Pinpoint the cell where the given text exists, returning its [X, Y] midpoint coordinate. 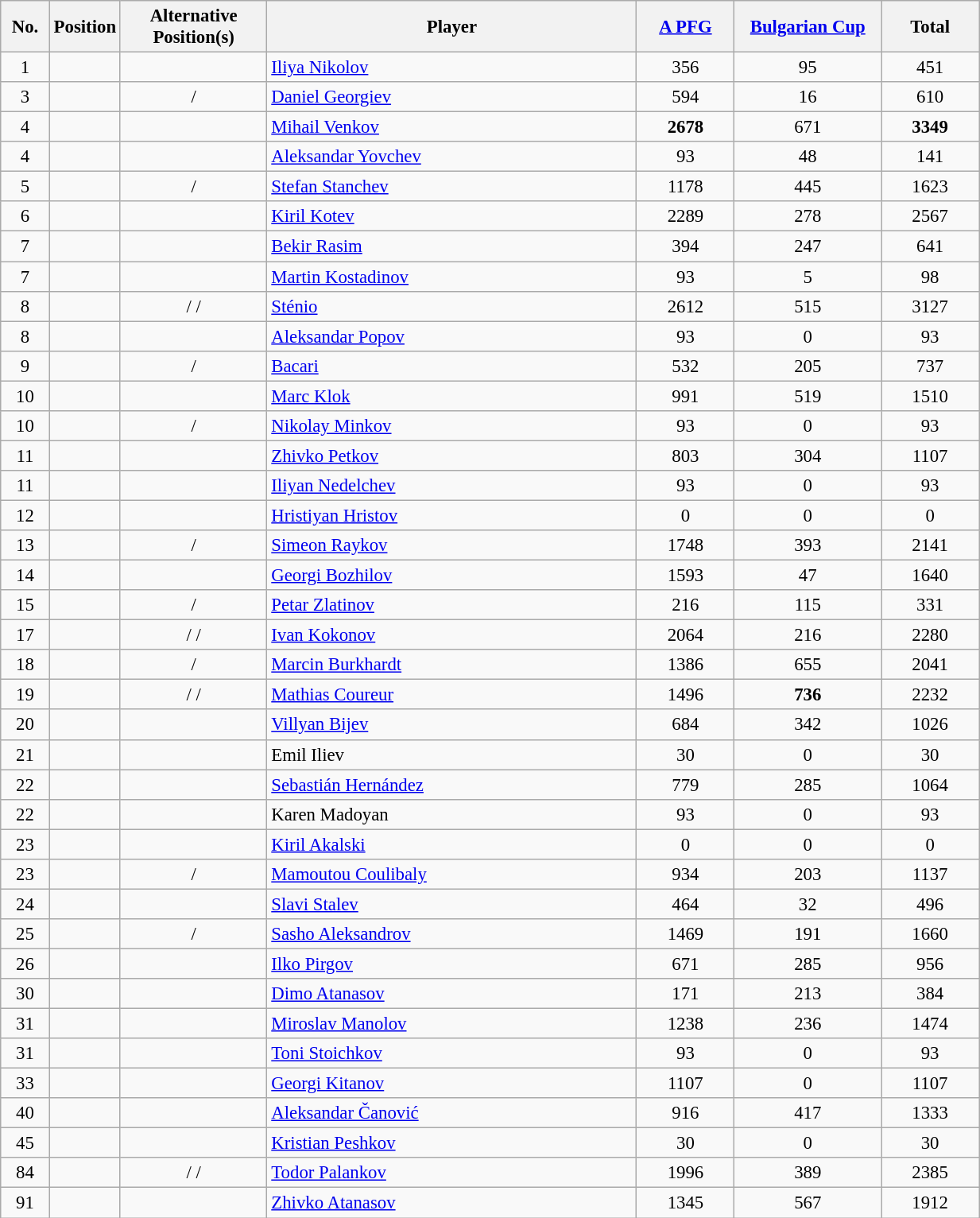
278 [808, 217]
84 [25, 1173]
641 [930, 246]
1474 [930, 1024]
417 [808, 1113]
236 [808, 1024]
18 [25, 665]
Miroslav Manolov [451, 1024]
6 [25, 217]
Alternative Position(s) [194, 27]
48 [808, 157]
Sténio [451, 306]
1333 [930, 1113]
Bekir Rasim [451, 246]
1238 [685, 1024]
1026 [930, 725]
9 [25, 366]
2385 [930, 1173]
515 [808, 306]
Nikolay Minkov [451, 426]
1593 [685, 576]
342 [808, 725]
464 [685, 904]
Kiril Kotev [451, 217]
3 [25, 97]
141 [930, 157]
98 [930, 277]
519 [808, 396]
1996 [685, 1173]
2289 [685, 217]
205 [808, 366]
A PFG [685, 27]
Villyan Bijev [451, 725]
Iliya Nikolov [451, 68]
Kiril Akalski [451, 844]
451 [930, 68]
331 [930, 605]
2232 [930, 695]
Aleksandar Popov [451, 336]
Karen Madoyan [451, 814]
3349 [930, 127]
1178 [685, 187]
1 [25, 68]
934 [685, 875]
779 [685, 785]
Slavi Stalev [451, 904]
Emil Iliev [451, 754]
496 [930, 904]
Player [451, 27]
Bacari [451, 366]
2567 [930, 217]
Georgi Kitanov [451, 1084]
203 [808, 875]
171 [685, 994]
991 [685, 396]
1064 [930, 785]
594 [685, 97]
Simeon Raykov [451, 545]
393 [808, 545]
40 [25, 1113]
26 [25, 964]
394 [685, 246]
356 [685, 68]
47 [808, 576]
Stefan Stanchev [451, 187]
115 [808, 605]
2041 [930, 665]
Toni Stoichkov [451, 1053]
213 [808, 994]
1386 [685, 665]
445 [808, 187]
19 [25, 695]
1912 [930, 1203]
Position [84, 27]
384 [930, 994]
Todor Palankov [451, 1173]
Zhivko Atanasov [451, 1203]
95 [808, 68]
3127 [930, 306]
25 [25, 934]
1623 [930, 187]
655 [808, 665]
Mihail Venkov [451, 127]
2064 [685, 635]
Martin Kostadinov [451, 277]
Aleksandar Čanović [451, 1113]
610 [930, 97]
Kristian Peshkov [451, 1143]
1469 [685, 934]
33 [25, 1084]
1510 [930, 396]
Petar Zlatinov [451, 605]
Zhivko Petkov [451, 456]
191 [808, 934]
Bulgarian Cup [808, 27]
Dimo Atanasov [451, 994]
Aleksandar Yovchev [451, 157]
Mamoutou Coulibaly [451, 875]
389 [808, 1173]
Marc Klok [451, 396]
Iliyan Nedelchev [451, 486]
32 [808, 904]
Marcin Burkhardt [451, 665]
Daniel Georgiev [451, 97]
916 [685, 1113]
Total [930, 27]
Sasho Aleksandrov [451, 934]
1640 [930, 576]
956 [930, 964]
15 [25, 605]
1748 [685, 545]
91 [25, 1203]
2280 [930, 635]
2612 [685, 306]
Sebastián Hernández [451, 785]
2141 [930, 545]
1660 [930, 934]
20 [25, 725]
24 [25, 904]
684 [685, 725]
736 [808, 695]
304 [808, 456]
1345 [685, 1203]
21 [25, 754]
247 [808, 246]
12 [25, 515]
532 [685, 366]
16 [808, 97]
737 [930, 366]
45 [25, 1143]
Mathias Coureur [451, 695]
Hristiyan Hristov [451, 515]
No. [25, 27]
17 [25, 635]
14 [25, 576]
1137 [930, 875]
13 [25, 545]
Georgi Bozhilov [451, 576]
Ivan Kokonov [451, 635]
1496 [685, 695]
567 [808, 1203]
803 [685, 456]
Ilko Pirgov [451, 964]
2678 [685, 127]
